Determine the [X, Y] coordinate at the center of the cell enclosing the given text.  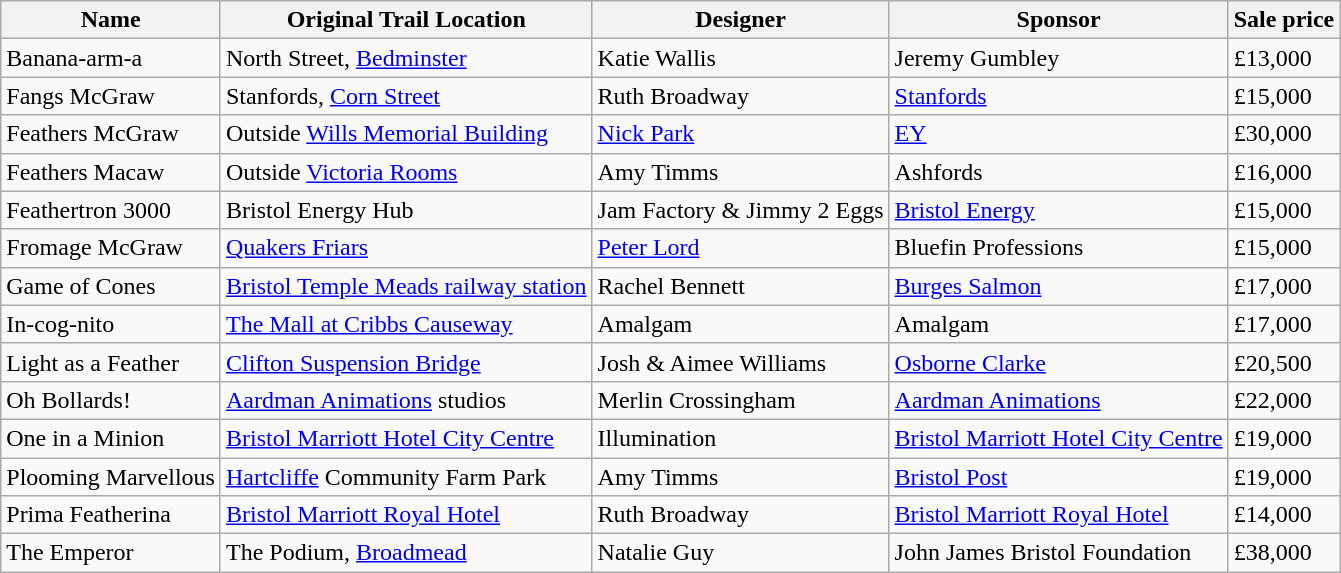
Osborne Clarke [1058, 362]
Sale price [1284, 20]
Light as a Feather [111, 362]
Feathertron 3000 [111, 210]
Merlin Crossingham [740, 400]
North Street, Bedminster [406, 58]
Clifton Suspension Bridge [406, 362]
£30,000 [1284, 134]
Prima Featherina [111, 515]
£20,500 [1284, 362]
Game of Cones [111, 286]
Natalie Guy [740, 553]
Katie Wallis [740, 58]
Quakers Friars [406, 248]
Feathers Macaw [111, 172]
Sponsor [1058, 20]
Bristol Energy [1058, 210]
Plooming Marvellous [111, 477]
Original Trail Location [406, 20]
Name [111, 20]
Aardman Animations [1058, 400]
Bluefin Professions [1058, 248]
One in a Minion [111, 438]
John James Bristol Foundation [1058, 553]
Peter Lord [740, 248]
Jam Factory & Jimmy 2 Eggs [740, 210]
Designer [740, 20]
Stanfords, Corn Street [406, 96]
Josh & Aimee Williams [740, 362]
£22,000 [1284, 400]
Bristol Temple Meads railway station [406, 286]
Oh Bollards! [111, 400]
£38,000 [1284, 553]
Hartcliffe Community Farm Park [406, 477]
Bristol Energy Hub [406, 210]
Outside Victoria Rooms [406, 172]
Fangs McGraw [111, 96]
Feathers McGraw [111, 134]
The Emperor [111, 553]
Illumination [740, 438]
Ashfords [1058, 172]
EY [1058, 134]
Banana-arm-a [111, 58]
Jeremy Gumbley [1058, 58]
£14,000 [1284, 515]
Nick Park [740, 134]
In-cog-nito [111, 324]
Aardman Animations studios [406, 400]
The Mall at Cribbs Causeway [406, 324]
Stanfords [1058, 96]
£16,000 [1284, 172]
Fromage McGraw [111, 248]
The Podium, Broadmead [406, 553]
Burges Salmon [1058, 286]
Outside Wills Memorial Building [406, 134]
Bristol Post [1058, 477]
£13,000 [1284, 58]
Rachel Bennett [740, 286]
